For the text-containing cell, return its midpoint in (X, Y) coordinate format. 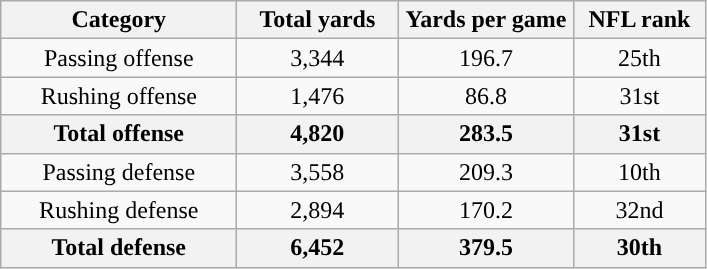
Rushing offense (119, 96)
196.7 (486, 58)
6,452 (318, 248)
3,558 (318, 172)
Category (119, 20)
86.8 (486, 96)
10th (640, 172)
25th (640, 58)
170.2 (486, 210)
1,476 (318, 96)
Total yards (318, 20)
2,894 (318, 210)
379.5 (486, 248)
4,820 (318, 134)
283.5 (486, 134)
Passing defense (119, 172)
Passing offense (119, 58)
32nd (640, 210)
NFL rank (640, 20)
30th (640, 248)
Total defense (119, 248)
Yards per game (486, 20)
209.3 (486, 172)
3,344 (318, 58)
Total offense (119, 134)
Rushing defense (119, 210)
